Locate the cell with the specified text and output its (X, Y) center coordinate. 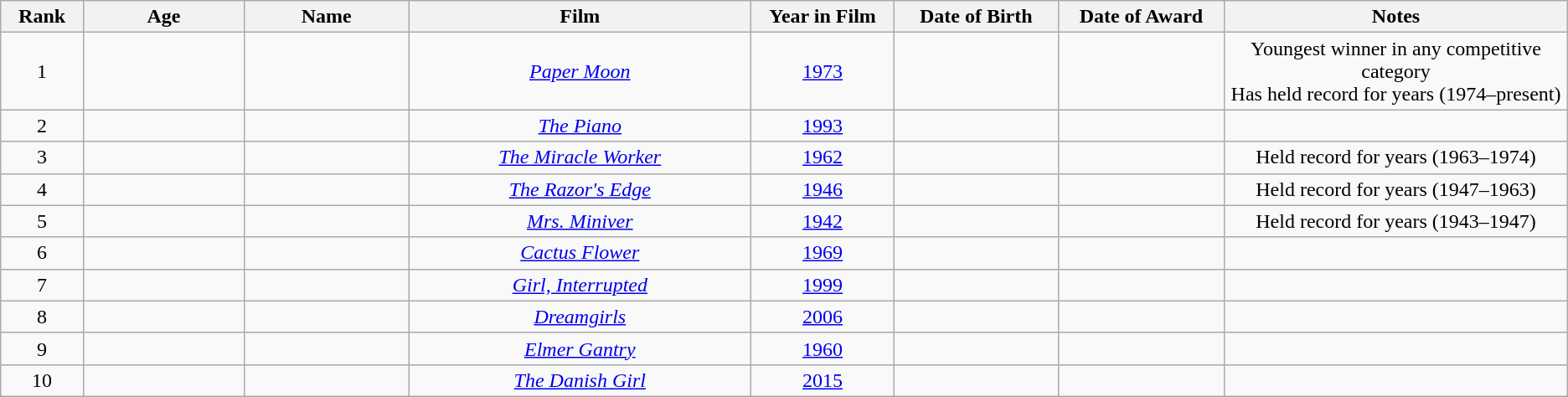
Youngest winner in any competitive categoryHas held record for years (1974–present) (1395, 71)
Age (163, 17)
1946 (823, 189)
Elmer Gantry (580, 348)
6 (42, 253)
Dreamgirls (580, 317)
Held record for years (1947–1963) (1395, 189)
2006 (823, 317)
1 (42, 71)
1962 (823, 157)
Cactus Flower (580, 253)
Held record for years (1963–1974) (1395, 157)
Year in Film (823, 17)
Rank (42, 17)
1999 (823, 285)
1973 (823, 71)
Date of Birth (977, 17)
The Miracle Worker (580, 157)
Mrs. Miniver (580, 221)
1942 (823, 221)
Name (327, 17)
Girl, Interrupted (580, 285)
The Razor's Edge (580, 189)
3 (42, 157)
The Danish Girl (580, 380)
Date of Award (1141, 17)
5 (42, 221)
2 (42, 126)
Held record for years (1943–1947) (1395, 221)
8 (42, 317)
9 (42, 348)
Paper Moon (580, 71)
2015 (823, 380)
Notes (1395, 17)
1969 (823, 253)
Film (580, 17)
1960 (823, 348)
7 (42, 285)
1993 (823, 126)
4 (42, 189)
10 (42, 380)
The Piano (580, 126)
